Scan for the cell matching the given text and deliver its (X, Y) coordinate at center. 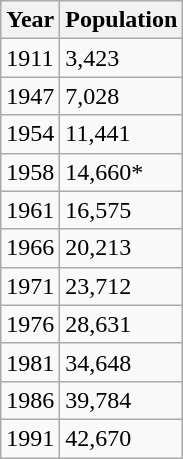
28,631 (122, 324)
1986 (30, 400)
34,648 (122, 362)
Population (122, 20)
Year (30, 20)
1958 (30, 172)
1954 (30, 134)
3,423 (122, 58)
39,784 (122, 400)
1976 (30, 324)
1966 (30, 248)
1981 (30, 362)
1911 (30, 58)
23,712 (122, 286)
42,670 (122, 438)
20,213 (122, 248)
14,660* (122, 172)
1947 (30, 96)
7,028 (122, 96)
1991 (30, 438)
1971 (30, 286)
1961 (30, 210)
11,441 (122, 134)
16,575 (122, 210)
